Output the (x, y) coordinate of the center of the cell containing the given text.  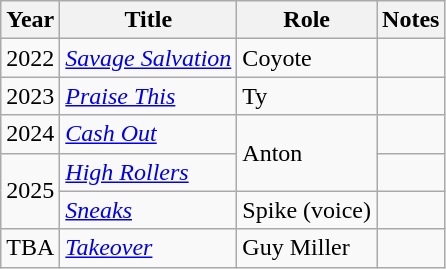
2022 (30, 58)
Year (30, 20)
Coyote (307, 58)
Guy Miller (307, 248)
Notes (411, 20)
High Rollers (148, 172)
Role (307, 20)
Cash Out (148, 134)
Title (148, 20)
Praise This (148, 96)
Takeover (148, 248)
2025 (30, 191)
Sneaks (148, 210)
Ty (307, 96)
2024 (30, 134)
Savage Salvation (148, 58)
Spike (voice) (307, 210)
TBA (30, 248)
2023 (30, 96)
Anton (307, 153)
